Return the (x, y) coordinate for the center point of the cell that contains the specified text.  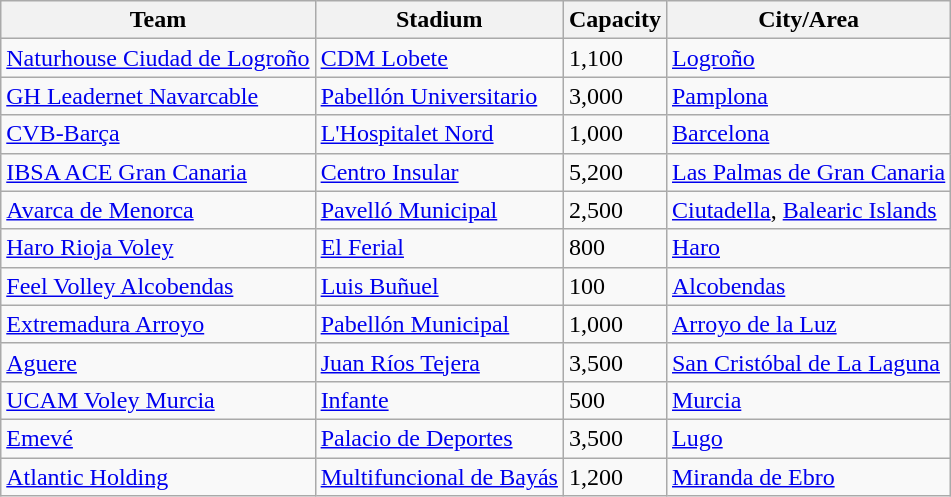
Infante (439, 400)
Aguere (158, 362)
800 (614, 248)
GH Leadernet Navarcable (158, 96)
IBSA ACE Gran Canaria (158, 172)
Miranda de Ebro (808, 477)
Alcobendas (808, 286)
Haro Rioja Voley (158, 248)
1,100 (614, 58)
2,500 (614, 210)
Arroyo de la Luz (808, 324)
Team (158, 20)
Extremadura Arroyo (158, 324)
Ciutadella, Balearic Islands (808, 210)
Palacio de Deportes (439, 438)
Feel Volley Alcobendas (158, 286)
Pabellón Universitario (439, 96)
UCAM Voley Murcia (158, 400)
Stadium (439, 20)
Avarca de Menorca (158, 210)
Emevé (158, 438)
Atlantic Holding (158, 477)
Centro Insular (439, 172)
Murcia (808, 400)
5,200 (614, 172)
Las Palmas de Gran Canaria (808, 172)
Multifuncional de Bayás (439, 477)
Capacity (614, 20)
Juan Ríos Tejera (439, 362)
Pamplona (808, 96)
Logroño (808, 58)
Lugo (808, 438)
San Cristóbal de La Laguna (808, 362)
3,000 (614, 96)
100 (614, 286)
City/Area (808, 20)
Barcelona (808, 134)
CVB-Barça (158, 134)
CDM Lobete (439, 58)
El Ferial (439, 248)
Luis Buñuel (439, 286)
Pavelló Municipal (439, 210)
Naturhouse Ciudad de Logroño (158, 58)
1,200 (614, 477)
Haro (808, 248)
500 (614, 400)
Pabellón Municipal (439, 324)
L'Hospitalet Nord (439, 134)
